Find where the given text appears and provide that cell's center as (X, Y) coordinate. 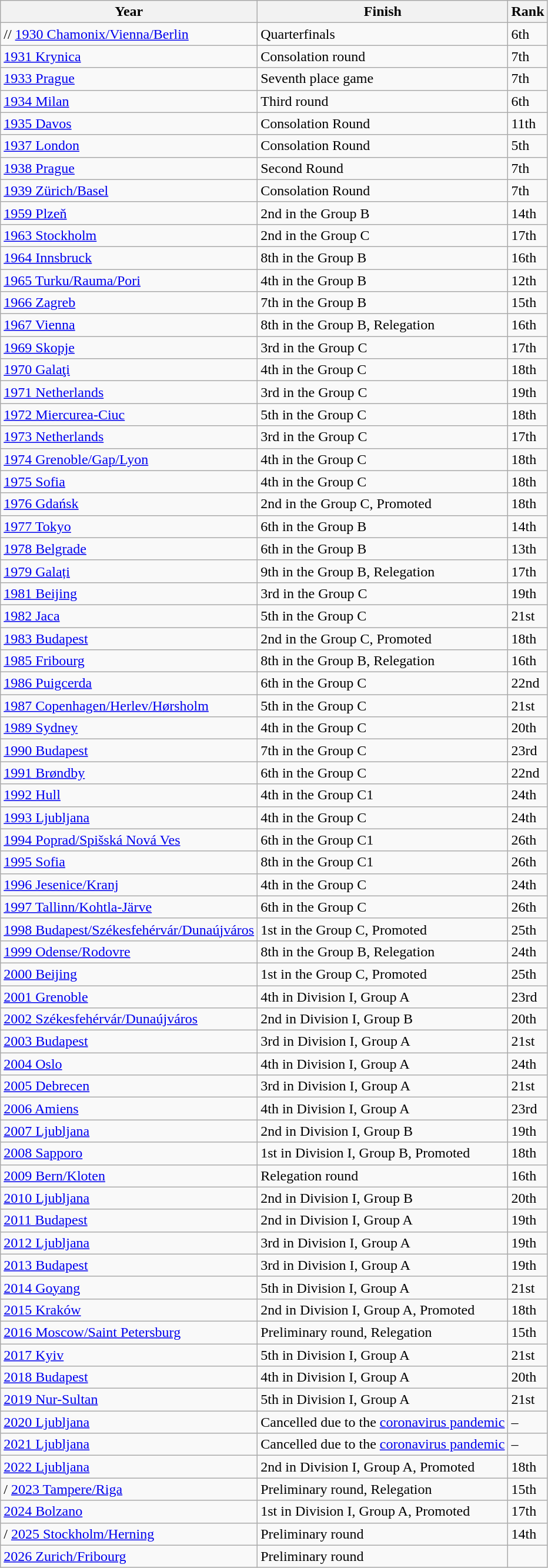
1935 Davos (129, 124)
Third round (383, 101)
2010 Ljubljana (129, 1198)
2008 Sapporo (129, 1153)
1997 Tallinn/Kohtla-Järve (129, 907)
2024 Bolzano (129, 1512)
2005 Debrecen (129, 1086)
2011 Budapest (129, 1220)
1999 Odense/Rodovre (129, 952)
13th (528, 549)
1975 Sofia (129, 482)
Finish (383, 12)
4th in the Group C1 (383, 795)
Quarterfinals (383, 34)
1931 Krynica (129, 56)
2014 Goyang (129, 1287)
1979 Galați (129, 571)
1977 Tokyo (129, 526)
2013 Budapest (129, 1265)
1970 Galaţi (129, 370)
1934 Milan (129, 101)
1986 Puigcerda (129, 683)
1959 Plzeň (129, 213)
9th in the Group B, Relegation (383, 571)
1989 Sydney (129, 728)
1996 Jesenice/Kranj (129, 885)
1963 Stockholm (129, 235)
2nd in Division I, Group A (383, 1220)
1983 Budapest (129, 638)
2016 Moscow/Saint Petersburg (129, 1332)
1939 Zürich/Basel (129, 191)
1973 Netherlands (129, 437)
1978 Belgrade (129, 549)
8th in the Group B (383, 258)
2009 Bern/Kloten (129, 1176)
2nd in the Group B (383, 213)
1966 Zagreb (129, 303)
1982 Jaca (129, 616)
1974 Grenoble/Gap/Lyon (129, 459)
1998 Budapest/Székesfehérvár/Dunaújváros (129, 929)
2001 Grenoble (129, 997)
1938 Prague (129, 168)
2007 Ljubljana (129, 1131)
8th in the Group C1 (383, 862)
1991 Brøndby (129, 773)
12th (528, 281)
1933 Prague (129, 79)
7th in the Group B (383, 303)
1981 Beijing (129, 593)
5th (528, 146)
2021 Ljubljana (129, 1444)
1937 London (129, 146)
1971 Netherlands (129, 392)
// 1930 Chamonix/Vienna/Berlin (129, 34)
2003 Budapest (129, 1042)
2006 Amiens (129, 1109)
7th in the Group C (383, 750)
/ 2023 Tampere/Riga (129, 1489)
2002 Székesfehérvár/Dunaújváros (129, 1019)
1990 Budapest (129, 750)
2026 Zurich/Fribourg (129, 1556)
Consolation round (383, 56)
1972 Miercurea-Ciuc (129, 415)
1st in Division I, Group A, Promoted (383, 1512)
2019 Nur-Sultan (129, 1400)
1992 Hull (129, 795)
Second Round (383, 168)
Year (129, 12)
Relegation round (383, 1176)
Rank (528, 12)
2012 Ljubljana (129, 1243)
1994 Poprad/Spišská Nová Ves (129, 840)
2nd in the Group C (383, 235)
2020 Ljubljana (129, 1422)
/ 2025 Stockholm/Herning (129, 1534)
11th (528, 124)
1995 Sofia (129, 862)
6th in the Group C1 (383, 840)
4th in the Group B (383, 281)
1987 Copenhagen/Herlev/Hørsholm (129, 706)
1993 Ljubljana (129, 818)
1964 Innsbruck (129, 258)
1st in Division I, Group B, Promoted (383, 1153)
2017 Kyiv (129, 1355)
2004 Oslo (129, 1064)
2022 Ljubljana (129, 1467)
1965 Turku/Rauma/Pori (129, 281)
2018 Budapest (129, 1377)
1976 Gdańsk (129, 504)
2000 Beijing (129, 974)
1967 Vienna (129, 325)
1969 Skopje (129, 348)
2015 Kraków (129, 1310)
1985 Fribourg (129, 661)
Seventh place game (383, 79)
